Search for the cell housing the specified text and yield its [x, y] center coordinate. 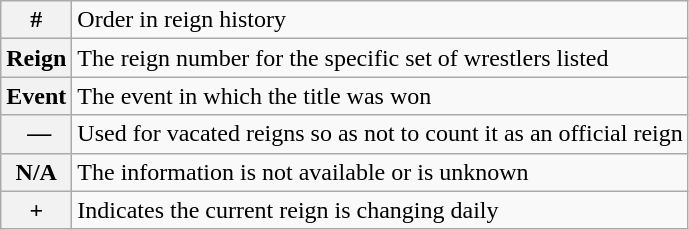
The event in which the title was won [380, 96]
Reign [36, 58]
— [36, 134]
# [36, 20]
Event [36, 96]
N/A [36, 172]
Order in reign history [380, 20]
The information is not available or is unknown [380, 172]
The reign number for the specific set of wrestlers listed [380, 58]
Indicates the current reign is changing daily [380, 210]
Used for vacated reigns so as not to count it as an official reign [380, 134]
+ [36, 210]
